Search for the cell housing the specified text and yield its (x, y) center coordinate. 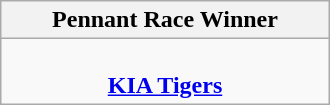
KIA Tigers (165, 72)
Pennant Race Winner (165, 20)
